Search for the cell housing the specified text and yield its (x, y) center coordinate. 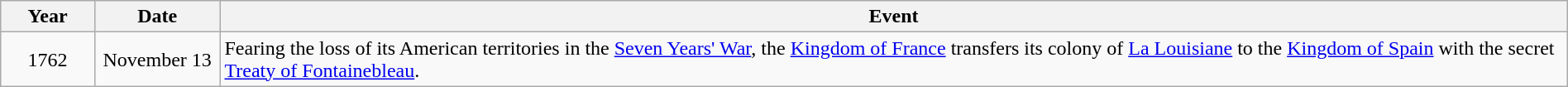
Event (893, 17)
November 13 (157, 60)
1762 (48, 60)
Date (157, 17)
Year (48, 17)
